Capture the cell that displays the provided text and extract its [X, Y] central coordinate. 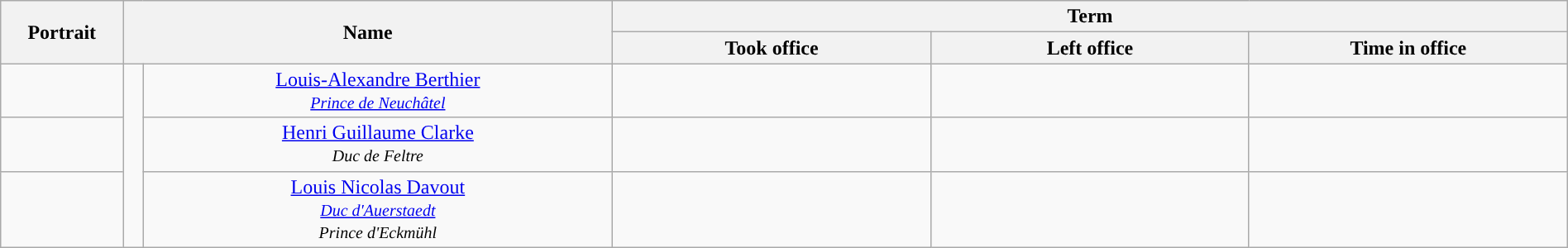
Term [1090, 17]
Henri Guillaume ClarkeDuc de Feltre [378, 144]
Portrait [62, 32]
Took office [772, 48]
Louis Nicolas DavoutDuc d'AuerstaedtPrince d'Eckmühl [378, 209]
Name [368, 32]
Time in office [1408, 48]
Louis-Alexandre BerthierPrince de Neuchâtel [378, 91]
Left office [1090, 48]
